Capture the cell that displays the provided text and extract its (x, y) central coordinate. 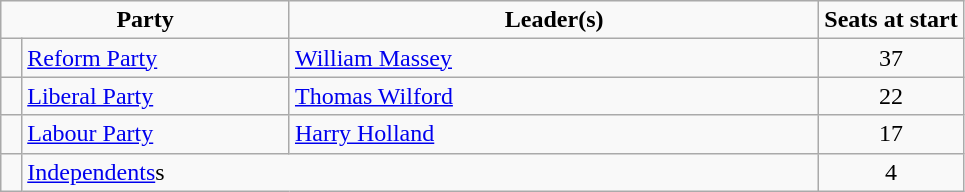
Seats at start (891, 20)
Thomas Wilford (554, 96)
4 (891, 172)
Liberal Party (156, 96)
Reform Party (156, 58)
Independentss (420, 172)
Labour Party (156, 134)
William Massey (554, 58)
Party (146, 20)
Harry Holland (554, 134)
Leader(s) (554, 20)
22 (891, 96)
37 (891, 58)
17 (891, 134)
